Return the [x, y] coordinate for the center point of the cell that contains the specified text.  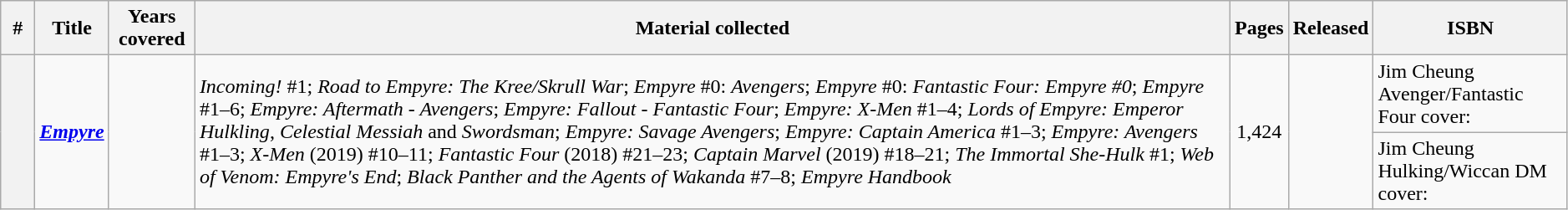
Empyre [72, 132]
Material collected [712, 28]
ISBN [1470, 28]
Title [72, 28]
Released [1331, 28]
Jim Cheung Avenger/Fantastic Four cover: [1470, 94]
Pages [1260, 28]
# [18, 28]
1,424 [1260, 132]
Years covered [152, 28]
Jim Cheung Hulking/Wiccan DM cover: [1470, 171]
